For the text-containing cell, return its midpoint in (X, Y) coordinate format. 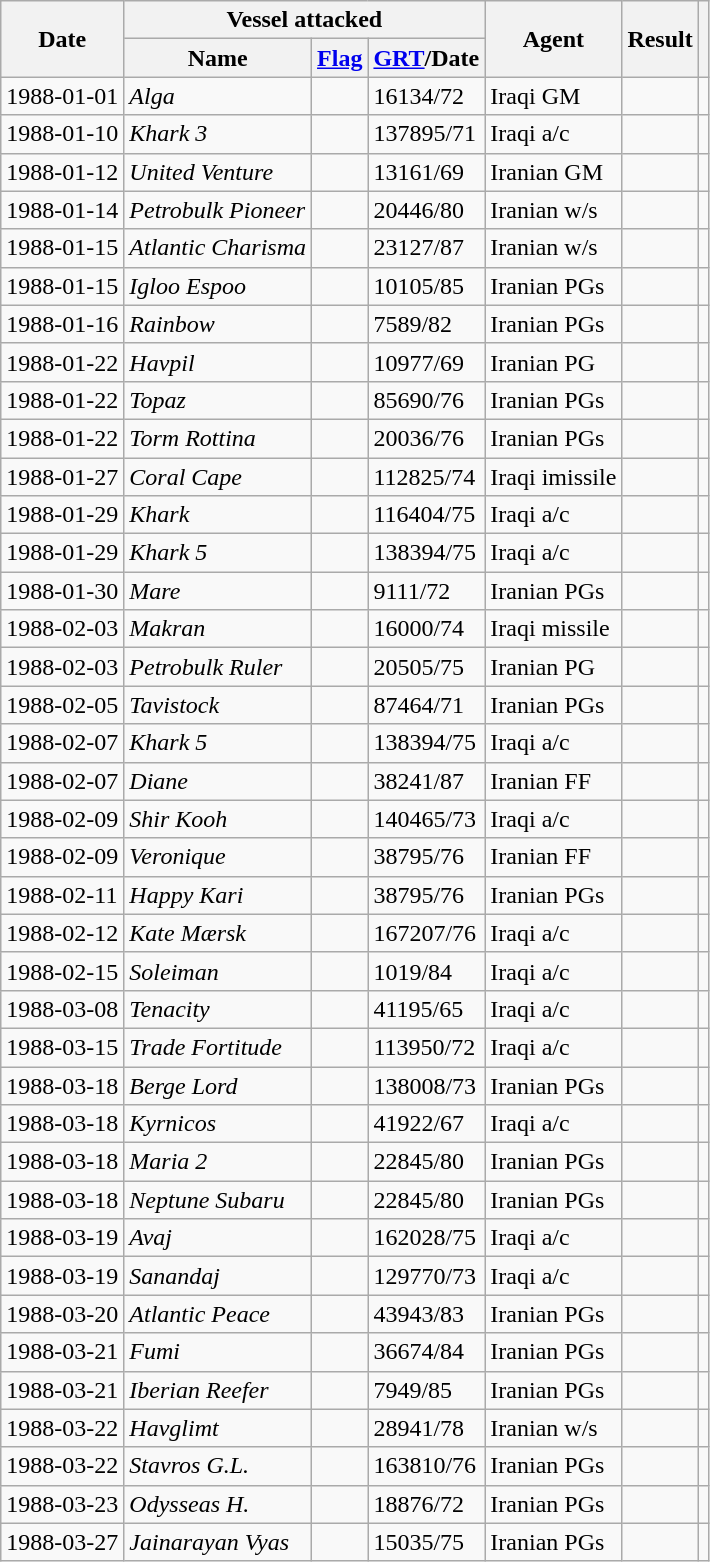
Name (218, 58)
United Venture (218, 172)
Kyrnicos (218, 1124)
Date (62, 39)
Torm Rottina (218, 438)
Rainbow (218, 324)
1988-01-10 (62, 134)
Iberian Reefer (218, 1390)
Petrobulk Ruler (218, 667)
137895/71 (426, 134)
10977/69 (426, 362)
Tenacity (218, 1009)
Mare (218, 591)
Berge Lord (218, 1085)
Avaj (218, 1238)
9111/72 (426, 591)
Igloo Espoo (218, 286)
13161/69 (426, 172)
Havglimt (218, 1428)
16000/74 (426, 629)
1988-01-27 (62, 477)
43943/83 (426, 1314)
Khark 3 (218, 134)
Iranian GM (554, 172)
41195/65 (426, 1009)
1019/84 (426, 971)
Iraqi imissile (554, 477)
15035/75 (426, 1542)
1988-03-15 (62, 1047)
Petrobulk Pioneer (218, 210)
Vessel attacked (304, 20)
1988-02-15 (62, 971)
28941/78 (426, 1428)
20446/80 (426, 210)
1988-01-16 (62, 324)
Agent (554, 39)
GRT/Date (426, 58)
1988-01-01 (62, 96)
Makran (218, 629)
Soleiman (218, 971)
7589/82 (426, 324)
Fumi (218, 1352)
1988-03-23 (62, 1504)
1988-01-30 (62, 591)
1988-03-20 (62, 1314)
Flag (340, 58)
Happy Kari (218, 895)
Alga (218, 96)
112825/74 (426, 477)
Trade Fortitude (218, 1047)
10105/85 (426, 286)
1988-02-05 (62, 705)
Odysseas H. (218, 1504)
Sanandaj (218, 1276)
16134/72 (426, 96)
1988-02-12 (62, 933)
113950/72 (426, 1047)
85690/76 (426, 400)
1988-02-11 (62, 895)
18876/72 (426, 1504)
163810/76 (426, 1466)
20036/76 (426, 438)
41922/67 (426, 1124)
Kate Mærsk (218, 933)
38241/87 (426, 781)
Shir Kooh (218, 819)
Veronique (218, 857)
Result (660, 39)
Coral Cape (218, 477)
Stavros G.L. (218, 1466)
Neptune Subaru (218, 1200)
116404/75 (426, 515)
138008/73 (426, 1085)
129770/73 (426, 1276)
Topaz (218, 400)
1988-01-12 (62, 172)
140465/73 (426, 819)
167207/76 (426, 933)
1988-01-14 (62, 210)
Khark (218, 515)
Tavistock (218, 705)
Iraqi GM (554, 96)
Diane (218, 781)
Atlantic Charisma (218, 248)
Iraqi missile (554, 629)
87464/71 (426, 705)
162028/75 (426, 1238)
Maria 2 (218, 1162)
Atlantic Peace (218, 1314)
23127/87 (426, 248)
Havpil (218, 362)
20505/75 (426, 667)
36674/84 (426, 1352)
1988-03-08 (62, 1009)
7949/85 (426, 1390)
1988-03-27 (62, 1542)
Jainarayan Vyas (218, 1542)
